Output the (x, y) coordinate of the center of the cell containing the given text.  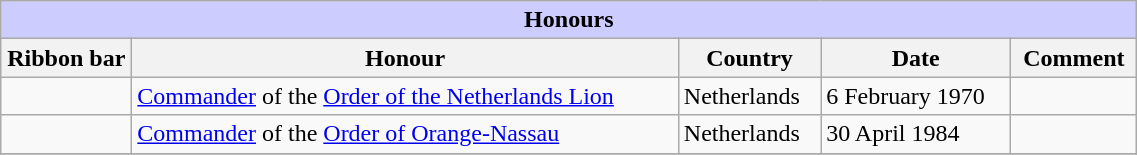
Honour (405, 58)
30 April 1984 (916, 134)
Country (749, 58)
Comment (1074, 58)
6 February 1970 (916, 96)
Ribbon bar (66, 58)
Date (916, 58)
Commander of the Order of the Netherlands Lion (405, 96)
Commander of the Order of Orange-Nassau (405, 134)
Honours (569, 20)
